Identify which cell holds the provided text, then report its [X, Y] central coordinate. 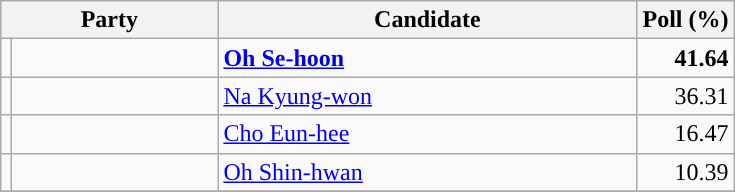
10.39 [686, 172]
Cho Eun-hee [428, 134]
36.31 [686, 96]
Candidate [428, 20]
Poll (%) [686, 20]
Oh Shin-hwan [428, 172]
Party [110, 20]
Na Kyung-won [428, 96]
16.47 [686, 134]
Oh Se-hoon [428, 58]
41.64 [686, 58]
